Return the [X, Y] coordinate for the center point of the cell that contains the specified text.  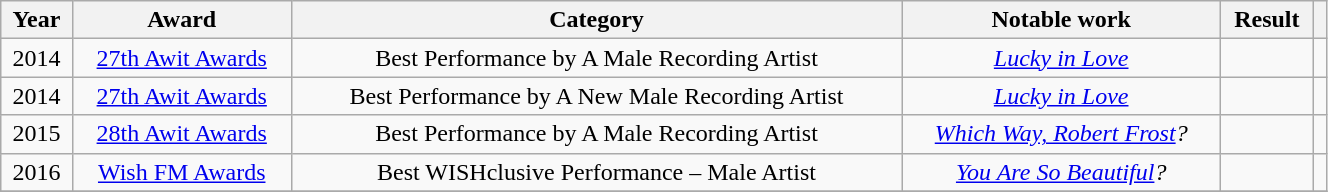
2016 [36, 172]
Wish FM Awards [182, 172]
Award [182, 20]
28th Awit Awards [182, 134]
Category [596, 20]
Year [36, 20]
You Are So Beautiful? [1062, 172]
Which Way, Robert Frost? [1062, 134]
Best WISHclusive Performance – Male Artist [596, 172]
Notable work [1062, 20]
Result [1267, 20]
Best Performance by A New Male Recording Artist [596, 96]
2015 [36, 134]
